For the text-containing cell, return its midpoint in [X, Y] coordinate format. 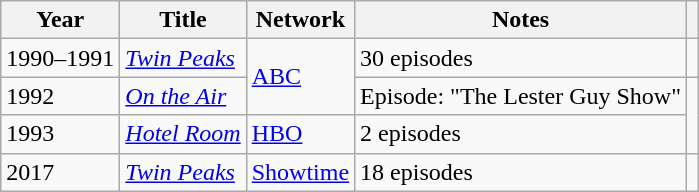
HBO [300, 134]
ABC [300, 77]
Showtime [300, 172]
Notes [521, 20]
Episode: "The Lester Guy Show" [521, 96]
Title [183, 20]
1993 [60, 134]
1992 [60, 96]
Hotel Room [183, 134]
1990–1991 [60, 58]
2 episodes [521, 134]
18 episodes [521, 172]
Network [300, 20]
30 episodes [521, 58]
Year [60, 20]
On the Air [183, 96]
2017 [60, 172]
